Extract the [X, Y] coordinate from the center of the cell holding the provided text.  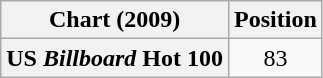
US Billboard Hot 100 [115, 58]
83 [276, 58]
Chart (2009) [115, 20]
Position [276, 20]
